Scan for the cell matching the given text and deliver its [x, y] coordinate at center. 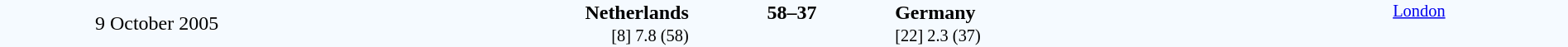
Germany [1082, 12]
9 October 2005 [157, 23]
58–37 [791, 12]
[22] 2.3 (37) [1082, 36]
London [1419, 23]
[8] 7.8 (58) [501, 36]
Netherlands [501, 12]
